From the cell containing the given text, extract its center point as (x, y) coordinate. 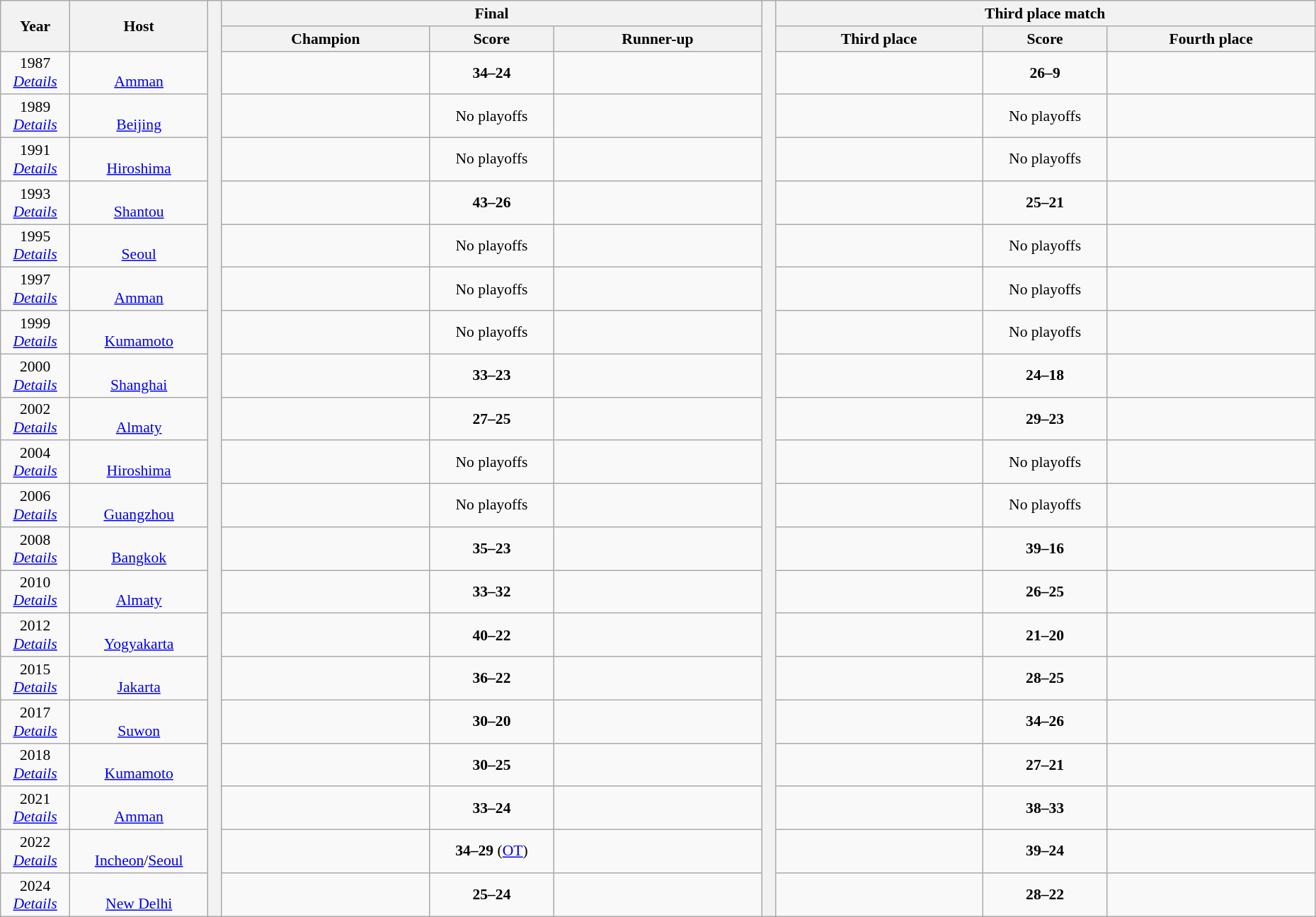
39–24 (1045, 852)
2017Details (35, 722)
29–23 (1045, 419)
2010Details (35, 592)
Beijing (139, 116)
1991Details (35, 160)
33–32 (492, 592)
21–20 (1045, 635)
27–25 (492, 419)
2000Details (35, 375)
Third place (879, 39)
Host (139, 25)
43–26 (492, 202)
1999Details (35, 333)
1987Details (35, 72)
Third place match (1045, 13)
25–21 (1045, 202)
2008Details (35, 549)
26–9 (1045, 72)
2006Details (35, 505)
34–24 (492, 72)
28–22 (1045, 894)
2021Details (35, 808)
33–24 (492, 808)
Seoul (139, 246)
40–22 (492, 635)
24–18 (1045, 375)
Bangkok (139, 549)
Shantou (139, 202)
25–24 (492, 894)
Guangzhou (139, 505)
1995Details (35, 246)
2012Details (35, 635)
34–29 (OT) (492, 852)
2015Details (35, 678)
1993Details (35, 202)
Year (35, 25)
Incheon/Seoul (139, 852)
30–20 (492, 722)
Suwon (139, 722)
2022Details (35, 852)
2018Details (35, 764)
39–16 (1045, 549)
38–33 (1045, 808)
2004Details (35, 463)
Runner-up (657, 39)
1997Details (35, 289)
Yogyakarta (139, 635)
34–26 (1045, 722)
2024Details (35, 894)
Fourth place (1211, 39)
35–23 (492, 549)
26–25 (1045, 592)
Champion (326, 39)
Jakarta (139, 678)
28–25 (1045, 678)
New Delhi (139, 894)
Final (491, 13)
27–21 (1045, 764)
2002Details (35, 419)
33–23 (492, 375)
Shanghai (139, 375)
1989Details (35, 116)
30–25 (492, 764)
36–22 (492, 678)
